Identify which cell holds the provided text, then report its [X, Y] central coordinate. 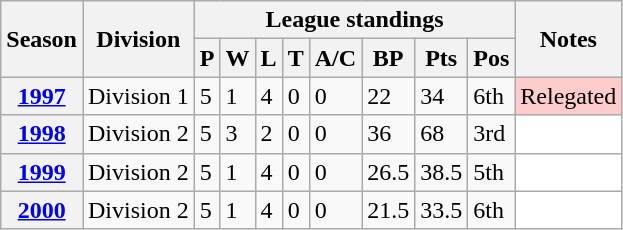
68 [442, 134]
Division [138, 39]
5th [492, 172]
1999 [42, 172]
36 [388, 134]
1997 [42, 96]
P [207, 58]
Pos [492, 58]
3 [238, 134]
Relegated [568, 96]
2 [268, 134]
34 [442, 96]
33.5 [442, 210]
3rd [492, 134]
Division 1 [138, 96]
1998 [42, 134]
L [268, 58]
26.5 [388, 172]
T [296, 58]
38.5 [442, 172]
A/C [335, 58]
W [238, 58]
League standings [354, 20]
Notes [568, 39]
22 [388, 96]
BP [388, 58]
21.5 [388, 210]
Pts [442, 58]
2000 [42, 210]
Season [42, 39]
